Scan for the cell matching the given text and deliver its (x, y) coordinate at center. 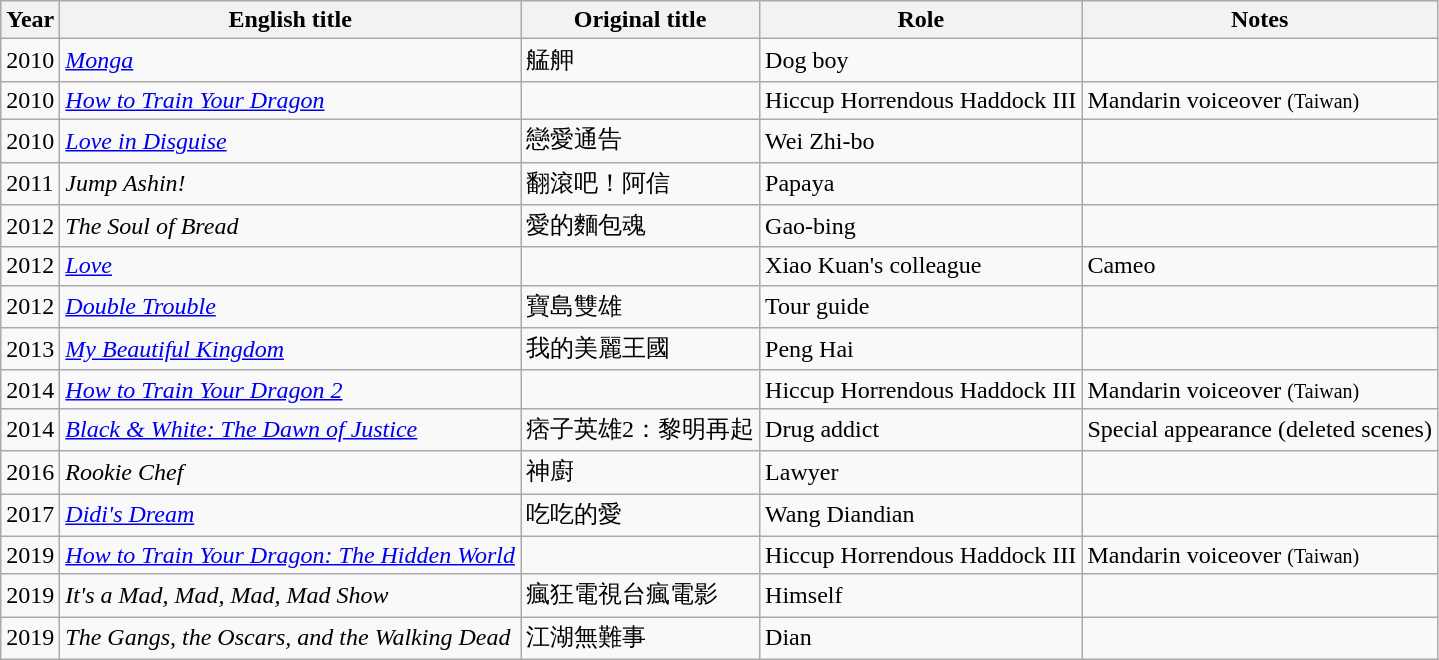
The Soul of Bread (290, 226)
Tour guide (921, 306)
How to Train Your Dragon 2 (290, 389)
2011 (30, 184)
Role (921, 20)
English title (290, 20)
Wang Diandian (921, 516)
痞子英雄2：黎明再起 (640, 430)
Himself (921, 596)
我的美麗王國 (640, 350)
江湖無難事 (640, 638)
How to Train Your Dragon: The Hidden World (290, 555)
Love (290, 266)
Double Trouble (290, 306)
Original title (640, 20)
2017 (30, 516)
Wei Zhi-bo (921, 140)
2013 (30, 350)
Year (30, 20)
寶島雙雄 (640, 306)
艋舺 (640, 60)
愛的麵包魂 (640, 226)
Rookie Chef (290, 472)
Lawyer (921, 472)
Peng Hai (921, 350)
It's a Mad, Mad, Mad, Mad Show (290, 596)
Special appearance (deleted scenes) (1260, 430)
吃吃的愛 (640, 516)
Xiao Kuan's colleague (921, 266)
Black & White: The Dawn of Justice (290, 430)
Jump Ashin! (290, 184)
Didi's Dream (290, 516)
Drug addict (921, 430)
Notes (1260, 20)
Monga (290, 60)
瘋狂電視台瘋電影 (640, 596)
神廚 (640, 472)
翻滾吧！阿信 (640, 184)
2016 (30, 472)
Papaya (921, 184)
The Gangs, the Oscars, and the Walking Dead (290, 638)
How to Train Your Dragon (290, 100)
My Beautiful Kingdom (290, 350)
Cameo (1260, 266)
戀愛通告 (640, 140)
Dog boy (921, 60)
Love in Disguise (290, 140)
Gao-bing (921, 226)
Dian (921, 638)
